From the cell containing the given text, extract its center point as (X, Y) coordinate. 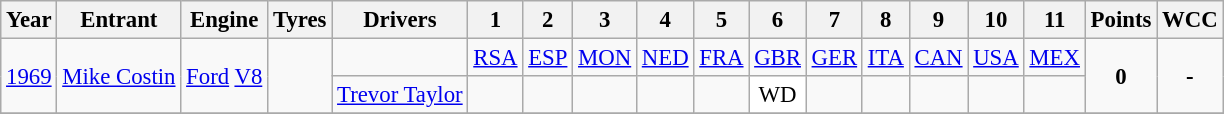
CAN (938, 58)
Year (29, 20)
Drivers (400, 20)
9 (938, 20)
FRA (722, 58)
MON (605, 58)
4 (664, 20)
ITA (886, 58)
5 (722, 20)
USA (996, 58)
7 (834, 20)
2 (548, 20)
Trevor Taylor (400, 95)
RSA (496, 58)
3 (605, 20)
1 (496, 20)
Points (1120, 20)
8 (886, 20)
Ford V8 (224, 76)
ESP (548, 58)
WCC (1190, 20)
GER (834, 58)
WD (778, 95)
MEX (1054, 58)
Engine (224, 20)
GBR (778, 58)
Mike Costin (119, 76)
10 (996, 20)
6 (778, 20)
- (1190, 76)
0 (1120, 76)
Entrant (119, 20)
Tyres (300, 20)
NED (664, 58)
11 (1054, 20)
1969 (29, 76)
